Scan for the cell matching the given text and deliver its (x, y) coordinate at center. 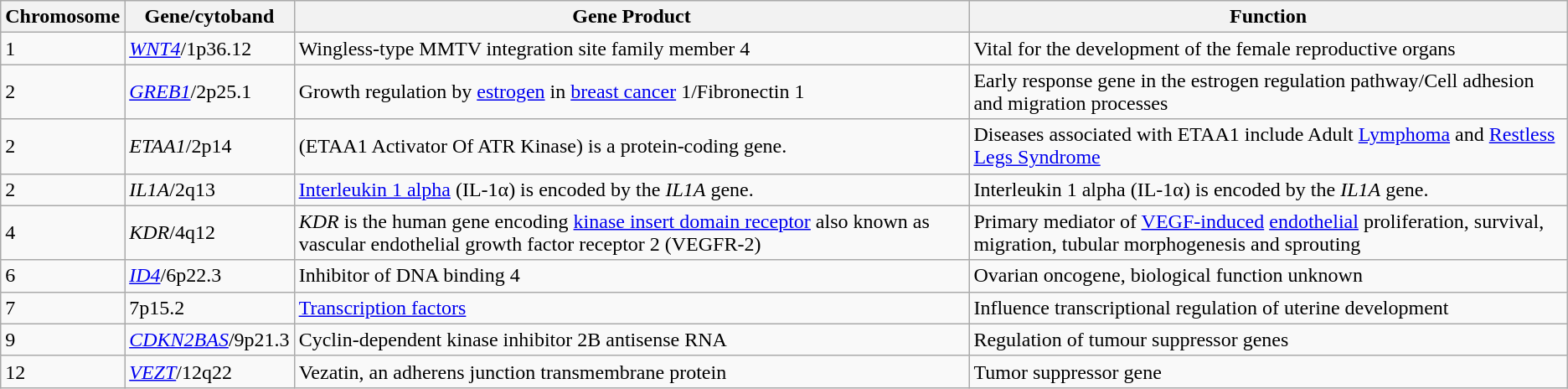
4 (63, 233)
GREB1/2p25.1 (209, 92)
Primary mediator of VEGF-induced endothelial proliferation, survival, migration, tubular morphogenesis and sprouting (1268, 233)
1 (63, 49)
Tumor suppressor gene (1268, 371)
Growth regulation by estrogen in breast cancer 1/Fibronectin 1 (632, 92)
Transcription factors (632, 308)
Inhibitor of DNA binding 4 (632, 276)
CDKN2BAS/9p21.3 (209, 340)
7p15.2 (209, 308)
Gene/cytoband (209, 17)
ETAA1/2p14 (209, 146)
(ETAA1 Activator Of ATR Kinase) is a protein-coding gene. (632, 146)
Early response gene in the estrogen regulation pathway/Cell adhesion and migration processes (1268, 92)
Ovarian oncogene, biological function unknown (1268, 276)
9 (63, 340)
Regulation of tumour suppressor genes (1268, 340)
Influence transcriptional regulation of uterine development (1268, 308)
12 (63, 371)
WNT4/1p36.12 (209, 49)
6 (63, 276)
Chromosome (63, 17)
VEZT/12q22 (209, 371)
KDR is the human gene encoding kinase insert domain receptor also known as vascular endothelial growth factor receptor 2 (VEGFR-2) (632, 233)
Vezatin, an adherens junction transmembrane protein (632, 371)
Gene Product (632, 17)
IL1A/2q13 (209, 189)
Diseases associated with ETAA1 include Adult Lymphoma and Restless Legs Syndrome (1268, 146)
ID4/6p22.3 (209, 276)
7 (63, 308)
Vital for the development of the female reproductive organs (1268, 49)
Cyclin-dependent kinase inhibitor 2B antisense RNA (632, 340)
KDR/4q12 (209, 233)
Function (1268, 17)
Wingless-type MMTV integration site family member 4 (632, 49)
